From the cell containing the given text, extract its center point as [x, y] coordinate. 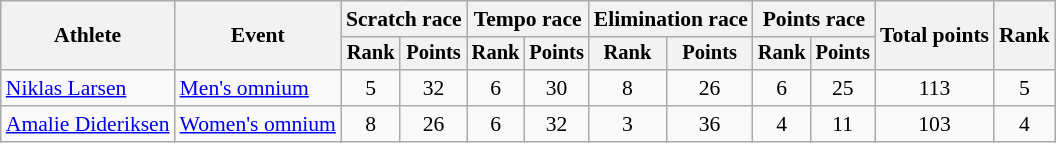
Women's omnium [258, 124]
113 [934, 88]
Niklas Larsen [88, 88]
Amalie Dideriksen [88, 124]
Total points [934, 36]
30 [556, 88]
36 [710, 124]
25 [843, 88]
Event [258, 36]
103 [934, 124]
Points race [814, 19]
Elimination race [671, 19]
3 [628, 124]
11 [843, 124]
Tempo race [528, 19]
Men's omnium [258, 88]
Athlete [88, 36]
Scratch race [404, 19]
